Search for the cell housing the specified text and yield its (X, Y) center coordinate. 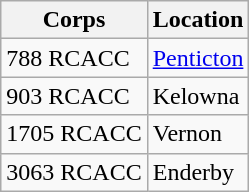
Vernon (198, 134)
3063 RCACC (74, 172)
Enderby (198, 172)
788 RCACC (74, 58)
Kelowna (198, 96)
Location (198, 20)
903 RCACC (74, 96)
Corps (74, 20)
1705 RCACC (74, 134)
Penticton (198, 58)
